Provide the (x, y) coordinate of the cell's center where the given text is located.  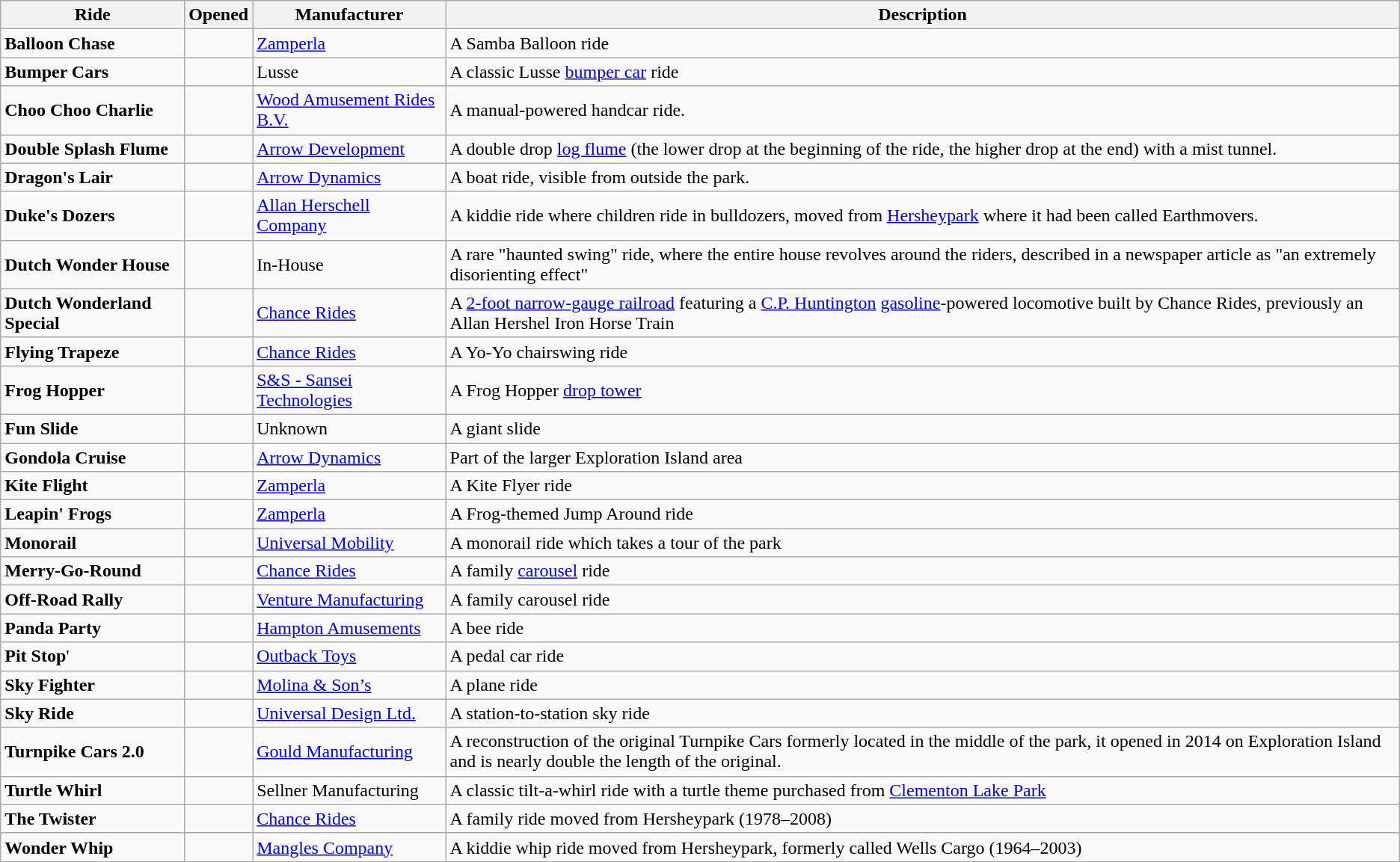
The Twister (93, 819)
A Frog-themed Jump Around ride (923, 514)
Molina & Son’s (349, 685)
Universal Mobility (349, 543)
Panda Party (93, 628)
Manufacturer (349, 15)
A boat ride, visible from outside the park. (923, 177)
Dutch Wonder House (93, 265)
A double drop log flume (the lower drop at the beginning of the ride, the higher drop at the end) with a mist tunnel. (923, 149)
Lusse (349, 72)
A manual-powered handcar ride. (923, 111)
Turtle Whirl (93, 790)
A plane ride (923, 685)
Dutch Wonderland Special (93, 313)
Frog Hopper (93, 390)
A monorail ride which takes a tour of the park (923, 543)
Duke's Dozers (93, 215)
Merry-Go-Round (93, 571)
A classic Lusse bumper car ride (923, 72)
A station-to-station sky ride (923, 713)
Unknown (349, 428)
Universal Design Ltd. (349, 713)
Part of the larger Exploration Island area (923, 457)
In-House (349, 265)
Arrow Development (349, 149)
Sellner Manufacturing (349, 790)
A kiddie ride where children ride in bulldozers, moved from Hersheypark where it had been called Earthmovers. (923, 215)
S&S - Sansei Technologies (349, 390)
Opened (218, 15)
Wonder Whip (93, 847)
A family ride moved from Hersheypark (1978–2008) (923, 819)
A Frog Hopper drop tower (923, 390)
A classic tilt-a-whirl ride with a turtle theme purchased from Clementon Lake Park (923, 790)
Description (923, 15)
Wood Amusement Rides B.V. (349, 111)
A bee ride (923, 628)
Bumper Cars (93, 72)
A pedal car ride (923, 656)
Hampton Amusements (349, 628)
A kiddie whip ride moved from Hersheypark, formerly called Wells Cargo (1964–2003) (923, 847)
A Yo-Yo chairswing ride (923, 351)
Leapin' Frogs (93, 514)
Sky Fighter (93, 685)
A Kite Flyer ride (923, 486)
Balloon Chase (93, 43)
Mangles Company (349, 847)
Allan Herschell Company (349, 215)
Choo Choo Charlie (93, 111)
A giant slide (923, 428)
Pit Stop' (93, 656)
Turnpike Cars 2.0 (93, 752)
Ride (93, 15)
Monorail (93, 543)
Sky Ride (93, 713)
Double Splash Flume (93, 149)
Kite Flight (93, 486)
Dragon's Lair (93, 177)
Flying Trapeze (93, 351)
Outback Toys (349, 656)
Gould Manufacturing (349, 752)
Venture Manufacturing (349, 600)
A Samba Balloon ride (923, 43)
Off-Road Rally (93, 600)
Gondola Cruise (93, 457)
Fun Slide (93, 428)
